Search for the cell housing the specified text and yield its (X, Y) center coordinate. 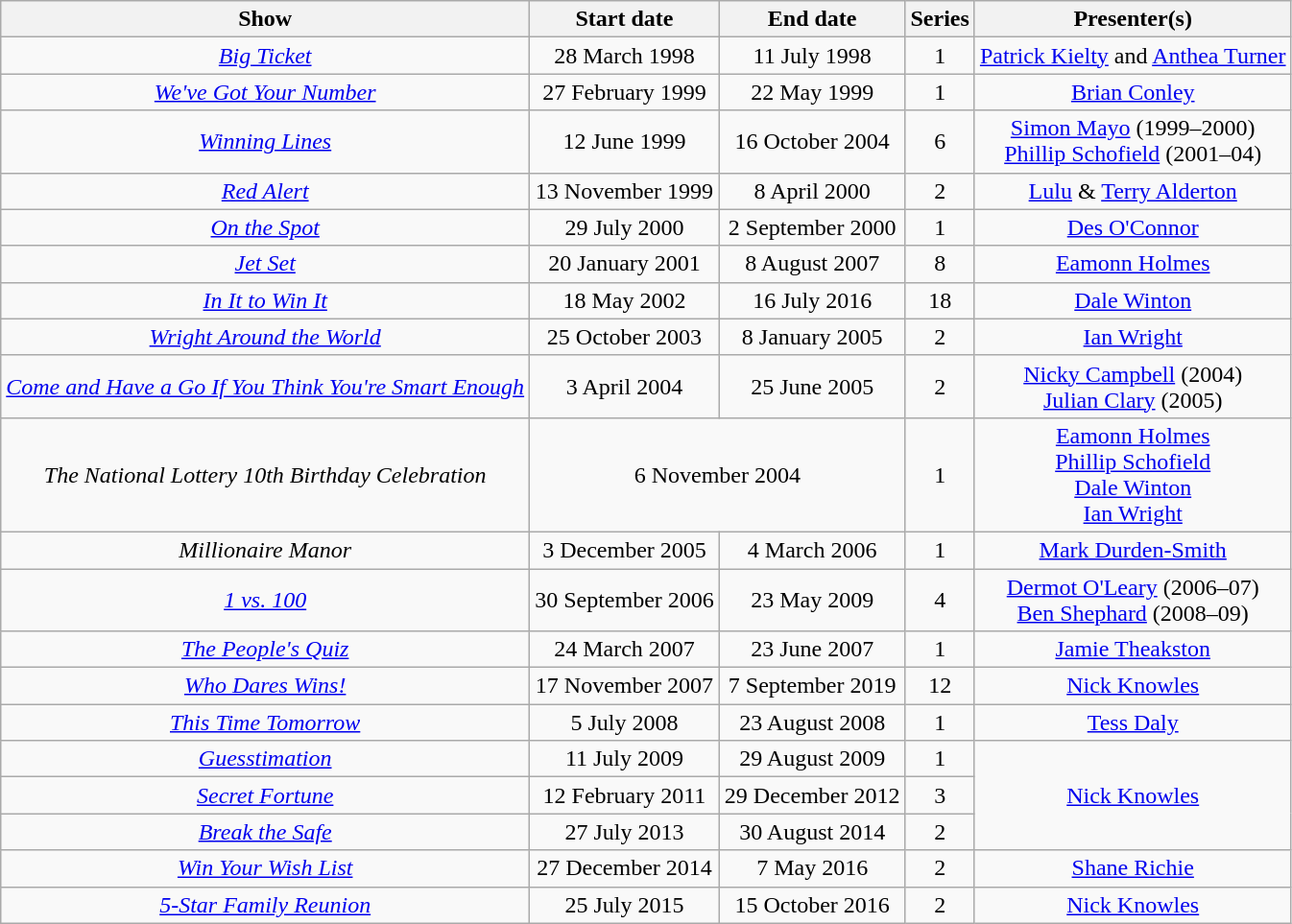
Nicky Campbell (2004)Julian Clary (2005) (1133, 386)
Guesstimation (265, 759)
Wright Around the World (265, 337)
Lulu & Terry Alderton (1133, 191)
4 March 2006 (812, 550)
Dale Winton (1133, 300)
Tess Daly (1133, 723)
29 August 2009 (812, 759)
Red Alert (265, 191)
3 (940, 795)
8 August 2007 (812, 264)
7 May 2016 (812, 868)
24 March 2007 (625, 650)
Win Your Wish List (265, 868)
Who Dares Wins! (265, 686)
18 May 2002 (625, 300)
5-Star Family Reunion (265, 905)
Brian Conley (1133, 92)
Show (265, 19)
Series (940, 19)
Jet Set (265, 264)
Come and Have a Go If You Think You're Smart Enough (265, 386)
Eamonn Holmes (1133, 264)
2 September 2000 (812, 227)
12 (940, 686)
This Time Tomorrow (265, 723)
1 vs. 100 (265, 599)
23 August 2008 (812, 723)
25 June 2005 (812, 386)
Ian Wright (1133, 337)
Patrick Kielty and Anthea Turner (1133, 56)
Simon Mayo (1999–2000)Phillip Schofield (2001–04) (1133, 142)
6 (940, 142)
Dermot O'Leary (2006–07)Ben Shephard (2008–09) (1133, 599)
Start date (625, 19)
23 June 2007 (812, 650)
7 September 2019 (812, 686)
Shane Richie (1133, 868)
27 July 2013 (625, 832)
End date (812, 19)
28 March 1998 (625, 56)
8 January 2005 (812, 337)
12 February 2011 (625, 795)
Big Ticket (265, 56)
27 February 1999 (625, 92)
Des O'Connor (1133, 227)
15 October 2016 (812, 905)
On the Spot (265, 227)
Winning Lines (265, 142)
11 July 1998 (812, 56)
25 July 2015 (625, 905)
3 December 2005 (625, 550)
The National Lottery 10th Birthday Celebration (265, 474)
23 May 2009 (812, 599)
We've Got Your Number (265, 92)
Eamonn HolmesPhillip SchofieldDale WintonIan Wright (1133, 474)
Break the Safe (265, 832)
Presenter(s) (1133, 19)
27 December 2014 (625, 868)
6 November 2004 (718, 474)
16 October 2004 (812, 142)
The People's Quiz (265, 650)
11 July 2009 (625, 759)
30 September 2006 (625, 599)
29 December 2012 (812, 795)
29 July 2000 (625, 227)
In It to Win It (265, 300)
8 (940, 264)
16 July 2016 (812, 300)
4 (940, 599)
17 November 2007 (625, 686)
8 April 2000 (812, 191)
Jamie Theakston (1133, 650)
Mark Durden-Smith (1133, 550)
12 June 1999 (625, 142)
18 (940, 300)
13 November 1999 (625, 191)
Millionaire Manor (265, 550)
25 October 2003 (625, 337)
30 August 2014 (812, 832)
20 January 2001 (625, 264)
5 July 2008 (625, 723)
22 May 1999 (812, 92)
3 April 2004 (625, 386)
Secret Fortune (265, 795)
